Provide the (X, Y) coordinate of the cell's center where the given text is located.  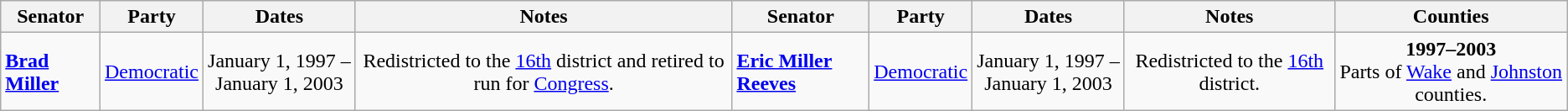
Redistricted to the 16th district. (1230, 71)
Brad Miller (50, 71)
Counties (1451, 17)
Eric Miller Reeves (801, 71)
1997–2003 Parts of Wake and Johnston counties. (1451, 71)
Redistricted to the 16th district and retired to run for Congress. (544, 71)
